Pinpoint the cell where the given text exists, returning its (X, Y) midpoint coordinate. 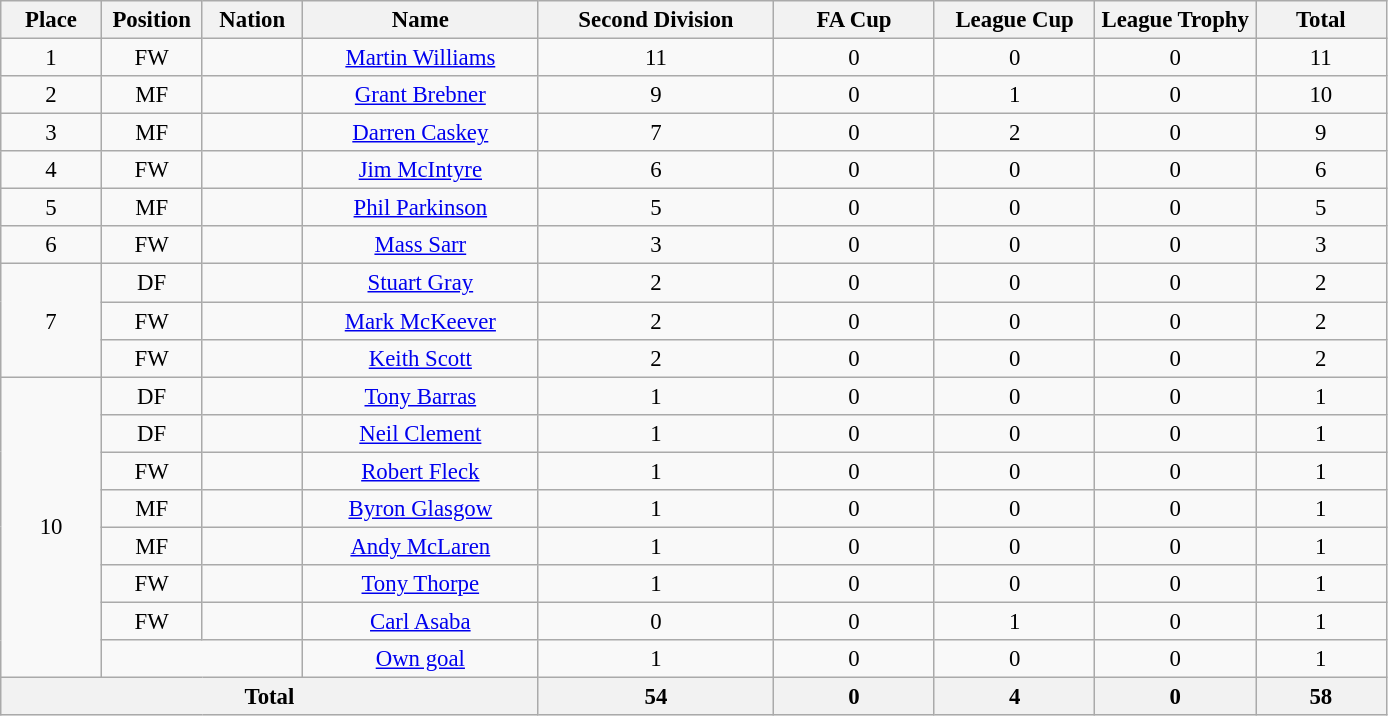
Mass Sarr (421, 245)
Tony Barras (421, 396)
Keith Scott (421, 358)
Stuart Gray (421, 283)
Neil Clement (421, 433)
Byron Glasgow (421, 509)
Grant Brebner (421, 95)
58 (1322, 697)
League Cup (1014, 20)
Nation (252, 20)
Second Division (656, 20)
Mark McKeever (421, 321)
Place (52, 20)
Position (152, 20)
Name (421, 20)
Carl Asaba (421, 621)
Own goal (421, 659)
54 (656, 697)
Martin Williams (421, 58)
FA Cup (854, 20)
Tony Thorpe (421, 584)
Phil Parkinson (421, 208)
Robert Fleck (421, 471)
Andy McLaren (421, 546)
Darren Caskey (421, 133)
Jim McIntyre (421, 170)
League Trophy (1176, 20)
